Identify which cell holds the provided text, then report its [x, y] central coordinate. 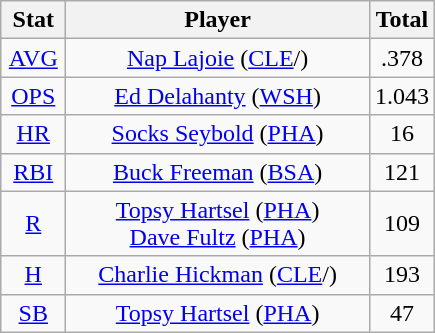
Player [218, 20]
H [34, 275]
Charlie Hickman (CLE/) [218, 275]
HR [34, 134]
Nap Lajoie (CLE/) [218, 58]
Stat [34, 20]
R [34, 224]
SB [34, 313]
Total [402, 20]
16 [402, 134]
47 [402, 313]
AVG [34, 58]
193 [402, 275]
Topsy Hartsel (PHA) [218, 313]
109 [402, 224]
121 [402, 172]
RBI [34, 172]
Topsy Hartsel (PHA)Dave Fultz (PHA) [218, 224]
OPS [34, 96]
Ed Delahanty (WSH) [218, 96]
1.043 [402, 96]
Buck Freeman (BSA) [218, 172]
.378 [402, 58]
Socks Seybold (PHA) [218, 134]
